Pinpoint the cell where the given text exists, returning its (X, Y) midpoint coordinate. 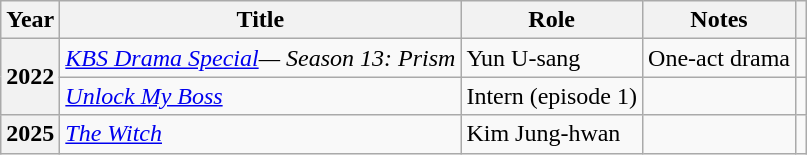
Year (30, 20)
Yun U-sang (552, 58)
Role (552, 20)
Title (260, 20)
Unlock My Boss (260, 96)
KBS Drama Special— Season 13: Prism (260, 58)
Notes (720, 20)
2022 (30, 77)
Intern (episode 1) (552, 96)
One-act drama (720, 58)
Kim Jung-hwan (552, 134)
The Witch (260, 134)
2025 (30, 134)
